Scan for the cell matching the given text and deliver its [X, Y] coordinate at center. 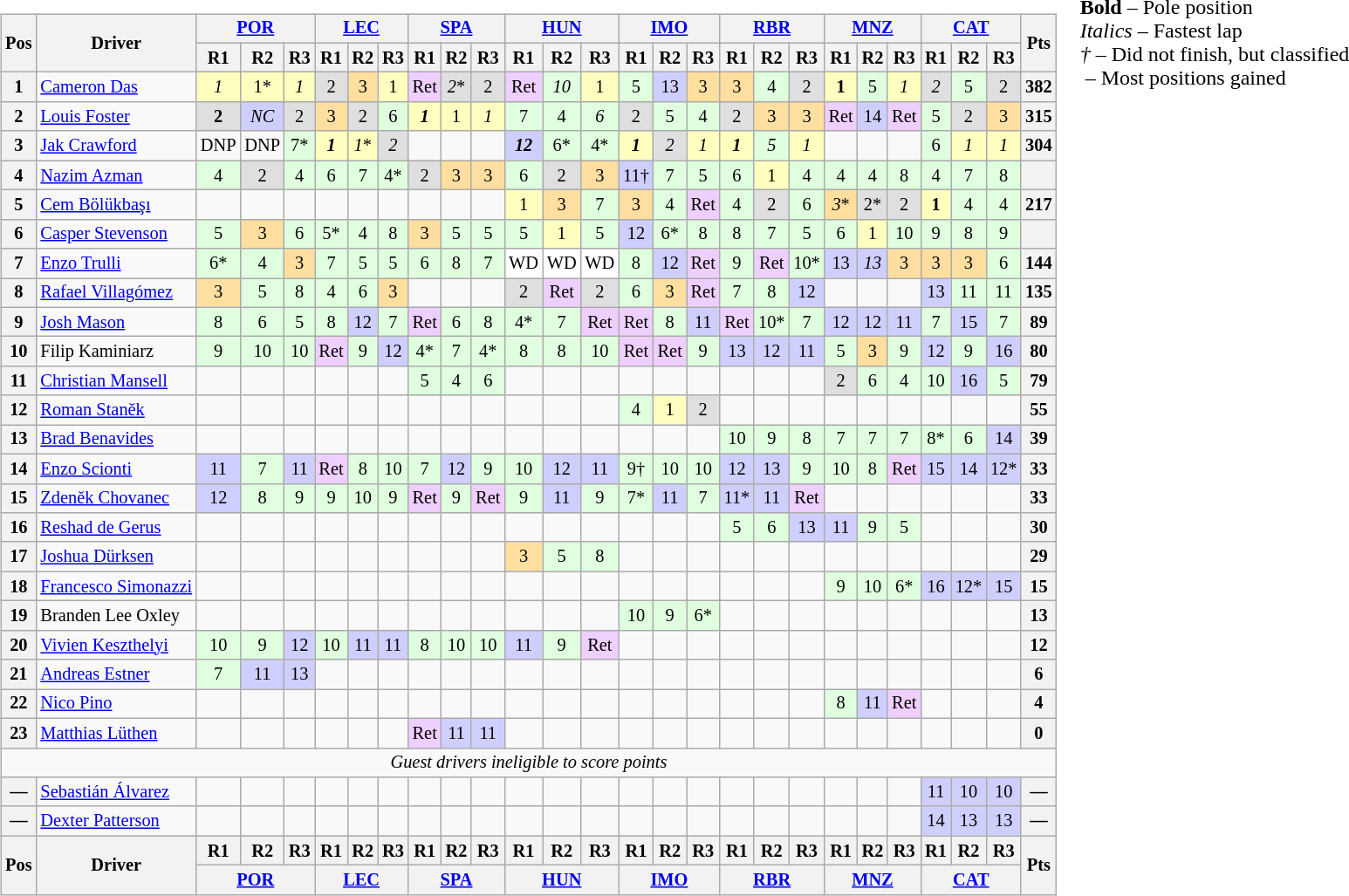
304 [1038, 146]
80 [1038, 352]
Louis Foster [115, 117]
Christian Mansell [115, 381]
144 [1038, 263]
Cem Bölükbaşı [115, 205]
29 [1038, 557]
21 [18, 674]
55 [1038, 410]
Branden Lee Oxley [115, 616]
5* [331, 234]
17 [18, 557]
Andreas Estner [115, 674]
20 [18, 645]
Dexter Patterson [115, 821]
18 [18, 586]
Filip Kaminiarz [115, 352]
Guest drivers ineligible to score points [529, 763]
79 [1038, 381]
Nazim Azman [115, 175]
Jak Crawford [115, 146]
23 [18, 733]
9† [635, 469]
39 [1038, 440]
NC [262, 117]
Enzo Trulli [115, 263]
11* [736, 498]
217 [1038, 205]
22 [18, 704]
Sebastián Álvarez [115, 792]
Josh Mason [115, 322]
Cameron Das [115, 87]
315 [1038, 117]
3* [841, 205]
Joshua Dürksen [115, 557]
382 [1038, 87]
Vivien Keszthelyi [115, 645]
Rafael Villagómez [115, 293]
Reshad de Gerus [115, 528]
19 [18, 616]
89 [1038, 322]
Matthias Lüthen [115, 733]
Enzo Scionti [115, 469]
135 [1038, 293]
Nico Pino [115, 704]
Francesco Simonazzi [115, 586]
8* [935, 440]
11† [635, 175]
Zdeněk Chovanec [115, 498]
Casper Stevenson [115, 234]
30 [1038, 528]
Brad Benavides [115, 440]
Roman Staněk [115, 410]
0 [1038, 733]
